Identify which cell holds the provided text, then report its (x, y) central coordinate. 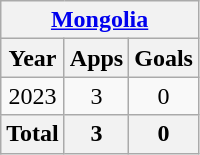
Goals (164, 58)
Total (33, 134)
Mongolia (100, 20)
2023 (33, 96)
Year (33, 58)
Apps (96, 58)
